Return the [x, y] coordinate for the center point of the cell that contains the specified text.  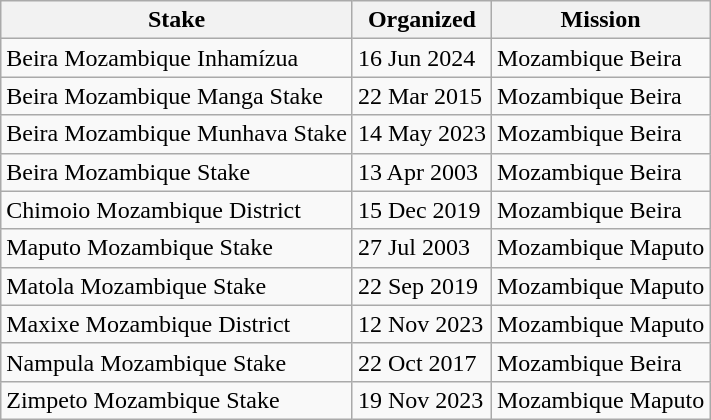
22 Mar 2015 [422, 96]
Maputo Mozambique Stake [177, 248]
16 Jun 2024 [422, 58]
27 Jul 2003 [422, 248]
14 May 2023 [422, 134]
13 Apr 2003 [422, 172]
22 Oct 2017 [422, 362]
15 Dec 2019 [422, 210]
22 Sep 2019 [422, 286]
Matola Mozambique Stake [177, 286]
Organized [422, 20]
Maxixe Mozambique District [177, 324]
Nampula Mozambique Stake [177, 362]
Mission [600, 20]
Chimoio Mozambique District [177, 210]
19 Nov 2023 [422, 400]
Beira Mozambique Manga Stake [177, 96]
Beira Mozambique Munhava Stake [177, 134]
Stake [177, 20]
Beira Mozambique Inhamízua [177, 58]
12 Nov 2023 [422, 324]
Zimpeto Mozambique Stake [177, 400]
Beira Mozambique Stake [177, 172]
